Find where the given text appears and provide that cell's center as (X, Y) coordinate. 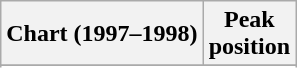
Peakposition (249, 34)
Chart (1997–1998) (102, 34)
